Pinpoint the cell where the given text exists, returning its (x, y) midpoint coordinate. 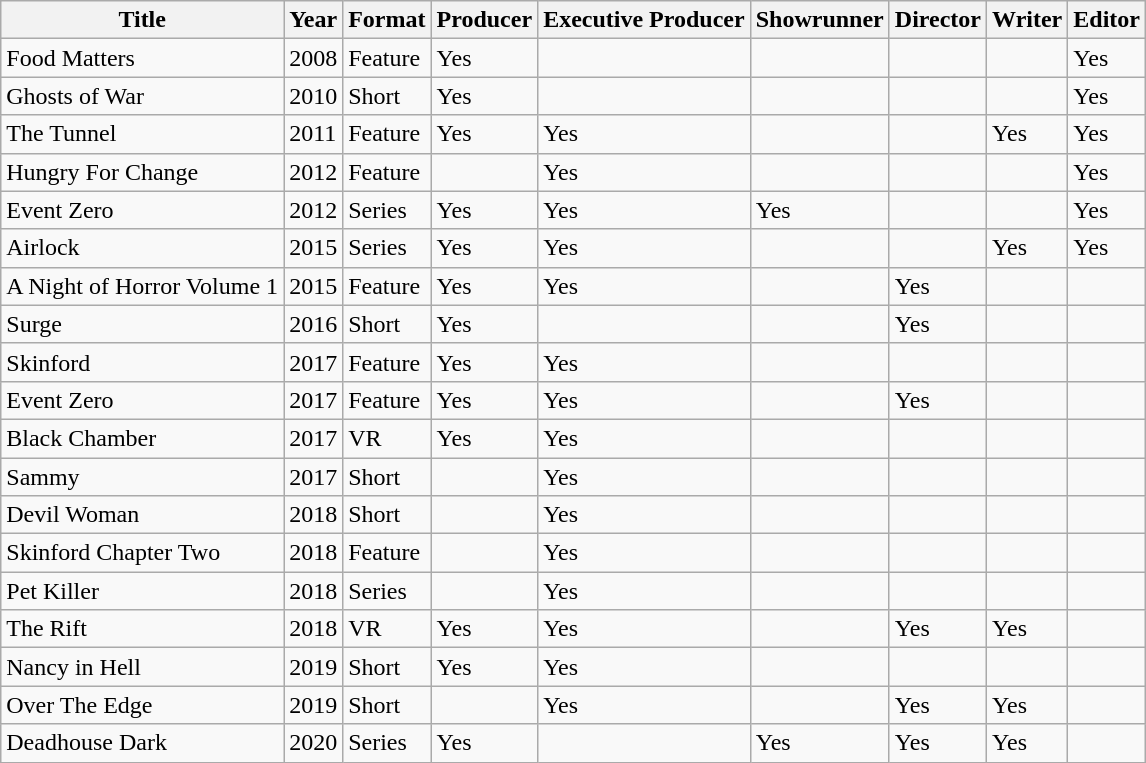
2011 (314, 134)
Producer (484, 20)
The Tunnel (142, 134)
The Rift (142, 629)
Writer (1028, 20)
Skinford Chapter Two (142, 553)
Skinford (142, 362)
Showrunner (820, 20)
Editor (1107, 20)
Over The Edge (142, 705)
2020 (314, 743)
Format (387, 20)
Hungry For Change (142, 172)
Devil Woman (142, 515)
Year (314, 20)
Deadhouse Dark (142, 743)
Food Matters (142, 58)
Executive Producer (644, 20)
Director (938, 20)
A Night of Horror Volume 1 (142, 286)
2010 (314, 96)
2016 (314, 324)
Title (142, 20)
Ghosts of War (142, 96)
Black Chamber (142, 438)
Nancy in Hell (142, 667)
Pet Killer (142, 591)
Surge (142, 324)
2008 (314, 58)
Airlock (142, 248)
Sammy (142, 477)
